Find where the given text appears and provide that cell's center as [x, y] coordinate. 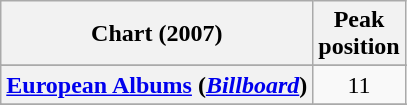
European Albums (Billboard) [157, 85]
11 [359, 85]
Chart (2007) [157, 34]
Peakposition [359, 34]
